For the text-containing cell, return its midpoint in [X, Y] coordinate format. 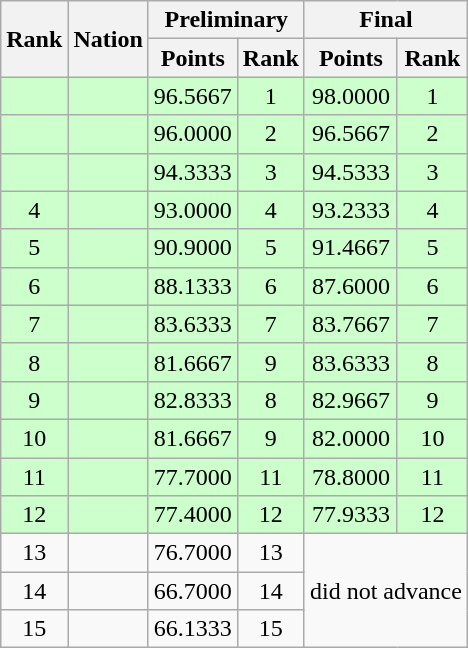
Final [386, 20]
77.7000 [192, 477]
88.1333 [192, 286]
Nation [108, 39]
93.2333 [350, 210]
77.9333 [350, 515]
76.7000 [192, 553]
82.8333 [192, 400]
83.7667 [350, 324]
82.9667 [350, 400]
87.6000 [350, 286]
82.0000 [350, 438]
Preliminary [226, 20]
77.4000 [192, 515]
did not advance [386, 591]
93.0000 [192, 210]
66.1333 [192, 629]
66.7000 [192, 591]
98.0000 [350, 96]
78.8000 [350, 477]
91.4667 [350, 248]
94.5333 [350, 172]
90.9000 [192, 248]
96.0000 [192, 134]
94.3333 [192, 172]
